Locate the cell with the specified text and output its (X, Y) center coordinate. 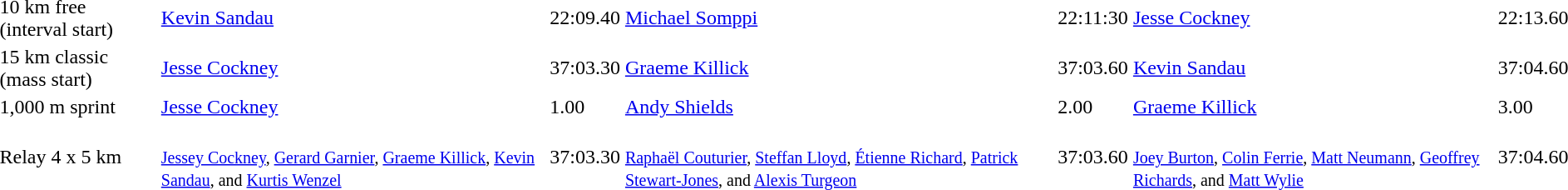
37:03.60 (1093, 68)
Andy Shields (838, 107)
2.00 (1093, 107)
Kevin Sandau (1313, 68)
37:03.30 (585, 68)
1.00 (585, 107)
